Return the (X, Y) coordinate for the center point of the cell that contains the specified text.  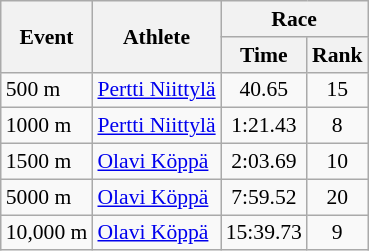
9 (338, 233)
15 (338, 90)
Time (264, 55)
7:59.52 (264, 197)
10 (338, 162)
2:03.69 (264, 162)
5000 m (47, 197)
1:21.43 (264, 126)
10,000 m (47, 233)
Rank (338, 55)
1500 m (47, 162)
Race (294, 19)
40.65 (264, 90)
8 (338, 126)
Event (47, 36)
15:39.73 (264, 233)
1000 m (47, 126)
20 (338, 197)
500 m (47, 90)
Athlete (156, 36)
